Identify which cell holds the provided text, then report its [X, Y] central coordinate. 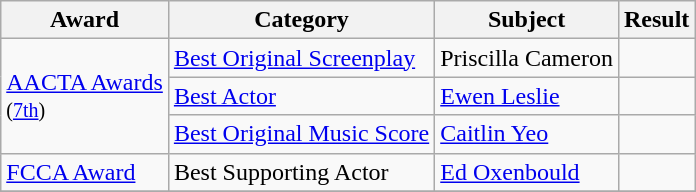
Ewen Leslie [527, 96]
Award [85, 20]
Ed Oxenbould [527, 172]
AACTA Awards(7th) [85, 96]
Best Original Music Score [301, 134]
FCCA Award [85, 172]
Priscilla Cameron [527, 58]
Best Supporting Actor [301, 172]
Category [301, 20]
Best Original Screenplay [301, 58]
Caitlin Yeo [527, 134]
Best Actor [301, 96]
Subject [527, 20]
Result [656, 20]
